Find where the given text appears and provide that cell's center as (X, Y) coordinate. 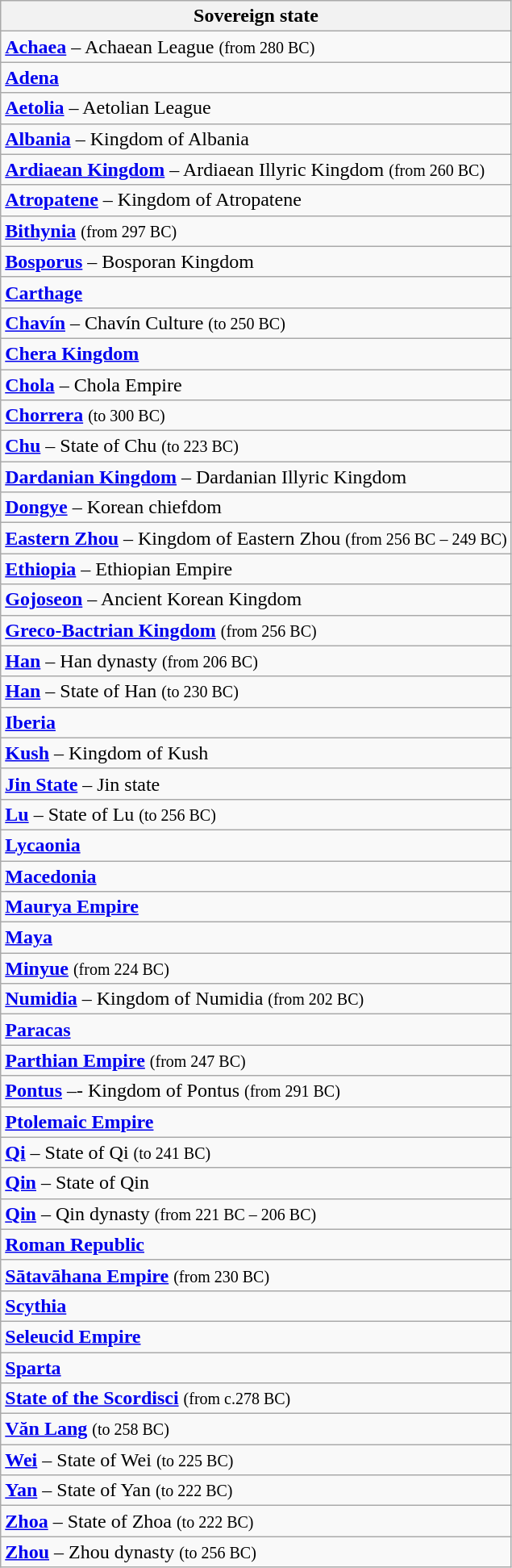
Ethiopia – Ethiopian Empire (256, 569)
Wei – State of Wei (to 225 BC) (256, 1460)
Sovereign state (256, 16)
Roman Republic (256, 1244)
Minyue (from 224 BC) (256, 968)
Pontus –- Kingdom of Pontus (from 291 BC) (256, 1091)
Carthage (256, 292)
Văn Lang (to 258 BC) (256, 1429)
Chera Kingdom (256, 353)
Sātavāhana Empire (from 230 BC) (256, 1275)
State of the Scordisci (from c.278 BC) (256, 1399)
Dongye – Korean chiefdom (256, 508)
Zhou – Zhou dynasty (to 256 BC) (256, 1552)
Parthian Empire (from 247 BC) (256, 1060)
Kush – Kingdom of Kush (256, 753)
Bithynia (from 297 BC) (256, 231)
Paracas (256, 1030)
Sparta (256, 1368)
Qin – Qin dynasty (from 221 BC – 206 BC) (256, 1214)
Ardiaean Kingdom – Ardiaean Illyric Kingdom (from 260 BC) (256, 169)
Achaea – Achaean League (from 280 BC) (256, 47)
Chola – Chola Empire (256, 385)
Numidia – Kingdom of Numidia (from 202 BC) (256, 999)
Han – Han dynasty (from 206 BC) (256, 661)
Qin – State of Qin (256, 1183)
Lu – State of Lu (to 256 BC) (256, 814)
Zhoa – State of Zhoa (to 222 BC) (256, 1521)
Ptolemaic Empire (256, 1122)
Greco-Bactrian Kingdom (from 256 BC) (256, 630)
Albania – Kingdom of Albania (256, 139)
Maya (256, 938)
Maurya Empire (256, 907)
Eastern Zhou – Kingdom of Eastern Zhou (from 256 BC – 249 BC) (256, 538)
Dardanian Kingdom – Dardanian Illyric Kingdom (256, 477)
Lycaonia (256, 845)
Gojoseon – Ancient Korean Kingdom (256, 600)
Jin State – Jin state (256, 784)
Iberia (256, 722)
Chavín – Chavín Culture (to 250 BC) (256, 323)
Seleucid Empire (256, 1336)
Chu – State of Chu (to 223 BC) (256, 446)
Chorrera (to 300 BC) (256, 416)
Han – State of Han (to 230 BC) (256, 692)
Aetolia – Aetolian League (256, 108)
Macedonia (256, 876)
Scythia (256, 1306)
Bosporus – Bosporan Kingdom (256, 261)
Adena (256, 77)
Qi – State of Qi (to 241 BC) (256, 1152)
Yan – State of Yan (to 222 BC) (256, 1491)
Atropatene – Kingdom of Atropatene (256, 200)
